From the cell containing the given text, extract its center point as (x, y) coordinate. 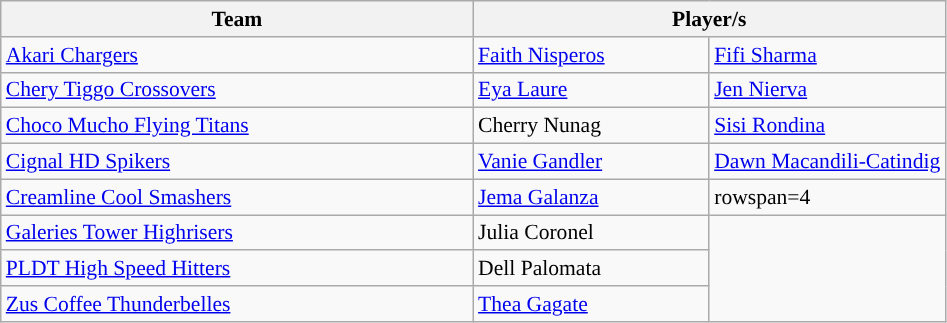
Dell Palomata (591, 269)
Fifi Sharma (827, 55)
Eya Laure (591, 90)
Cignal HD Spikers (237, 162)
Galeries Tower Highrisers (237, 233)
Choco Mucho Flying Titans (237, 126)
Jema Galanza (591, 197)
Dawn Macandili-Catindig (827, 162)
Vanie Gandler (591, 162)
Creamline Cool Smashers (237, 197)
Cherry Nunag (591, 126)
Faith Nisperos (591, 55)
Jen Nierva (827, 90)
rowspan=4 (827, 197)
Chery Tiggo Crossovers (237, 90)
Player/s (709, 19)
Thea Gagate (591, 304)
Zus Coffee Thunderbelles (237, 304)
Akari Chargers (237, 55)
Sisi Rondina (827, 126)
Julia Coronel (591, 233)
Team (237, 19)
PLDT High Speed Hitters (237, 269)
